From the cell containing the given text, extract its center point as [X, Y] coordinate. 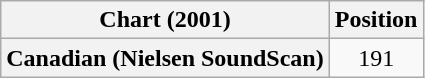
191 [376, 58]
Chart (2001) [165, 20]
Canadian (Nielsen SoundScan) [165, 58]
Position [376, 20]
